From the cell containing the given text, extract its center point as [X, Y] coordinate. 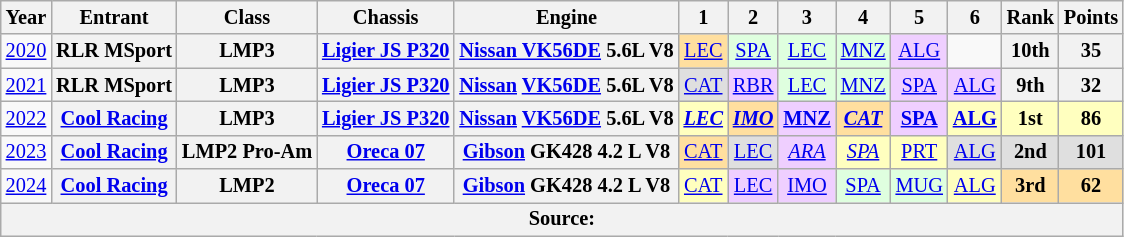
1st [1030, 118]
6 [975, 17]
LMP2 [247, 186]
LMP2 Pro-Am [247, 152]
2nd [1030, 152]
Entrant [114, 17]
62 [1091, 186]
Source: [562, 219]
Class [247, 17]
ARA [806, 152]
35 [1091, 51]
9th [1030, 85]
3rd [1030, 186]
2 [753, 17]
PRT [920, 152]
10th [1030, 51]
86 [1091, 118]
Rank [1030, 17]
2022 [26, 118]
1 [704, 17]
Year [26, 17]
MUG [920, 186]
2021 [26, 85]
101 [1091, 152]
Engine [566, 17]
3 [806, 17]
32 [1091, 85]
RBR [753, 85]
Points [1091, 17]
Chassis [386, 17]
2020 [26, 51]
2024 [26, 186]
4 [864, 17]
5 [920, 17]
2023 [26, 152]
